Detect which cell encompasses the target text, then output its (X, Y) center coordinate. 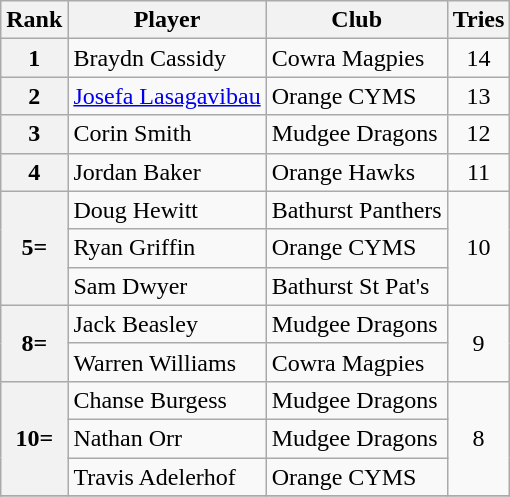
1 (34, 58)
Club (356, 20)
Orange Hawks (356, 172)
Sam Dwyer (167, 286)
Jordan Baker (167, 172)
Bathurst Panthers (356, 210)
Nathan Orr (167, 438)
11 (478, 172)
9 (478, 343)
10= (34, 438)
Rank (34, 20)
14 (478, 58)
Doug Hewitt (167, 210)
Josefa Lasagavibau (167, 96)
4 (34, 172)
13 (478, 96)
Jack Beasley (167, 324)
Bathurst St Pat's (356, 286)
Braydn Cassidy (167, 58)
8= (34, 343)
5= (34, 248)
Ryan Griffin (167, 248)
Chanse Burgess (167, 400)
Corin Smith (167, 134)
10 (478, 248)
Player (167, 20)
Warren Williams (167, 362)
8 (478, 438)
Tries (478, 20)
2 (34, 96)
12 (478, 134)
Travis Adelerhof (167, 477)
3 (34, 134)
